Locate the cell with the specified text and output its [X, Y] center coordinate. 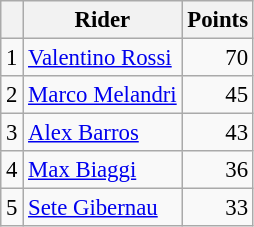
Valentino Rossi [102, 58]
2 [12, 95]
4 [12, 170]
Points [218, 20]
5 [12, 208]
33 [218, 208]
Max Biaggi [102, 170]
Alex Barros [102, 133]
70 [218, 58]
45 [218, 95]
Marco Melandri [102, 95]
Rider [102, 20]
43 [218, 133]
1 [12, 58]
3 [12, 133]
36 [218, 170]
Sete Gibernau [102, 208]
